Return the (X, Y) coordinate for the center point of the cell that contains the specified text.  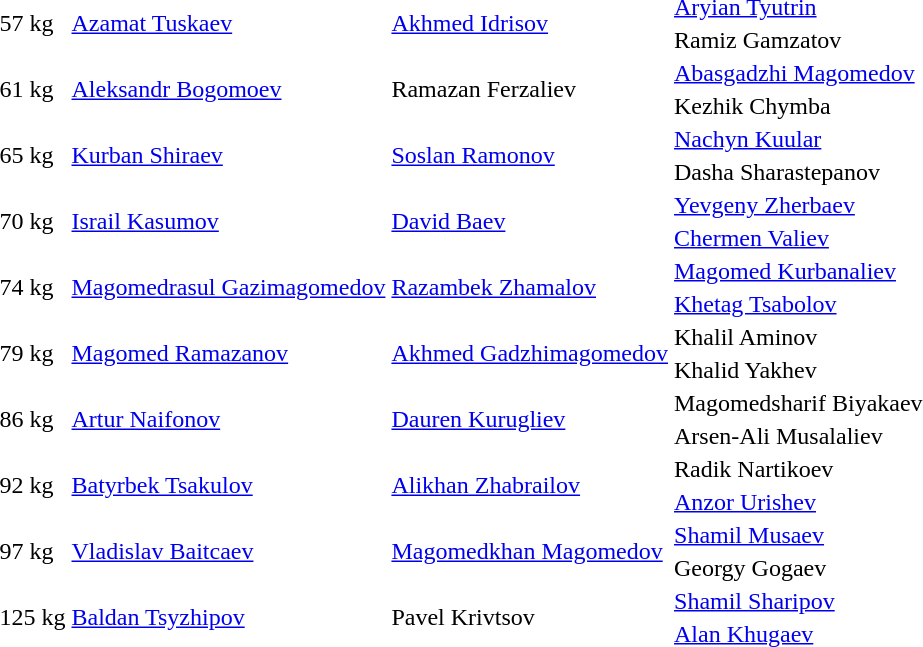
Kurban Shiraev (228, 156)
Razambek Zhamalov (530, 288)
Vladislav Baitcaev (228, 552)
Artur Naifonov (228, 420)
David Baev (530, 222)
Ramazan Ferzaliev (530, 90)
Magomedkhan Magomedov (530, 552)
Dauren Kurugliev (530, 420)
Alikhan Zhabrailov (530, 486)
Magomedrasul Gazimagomedov (228, 288)
Aleksandr Bogomoev (228, 90)
Soslan Ramonov (530, 156)
Magomed Ramazanov (228, 354)
Israil Kasumov (228, 222)
Batyrbek Tsakulov (228, 486)
Akhmed Gadzhimagomedov (530, 354)
